Pinpoint the cell where the given text exists, returning its [X, Y] midpoint coordinate. 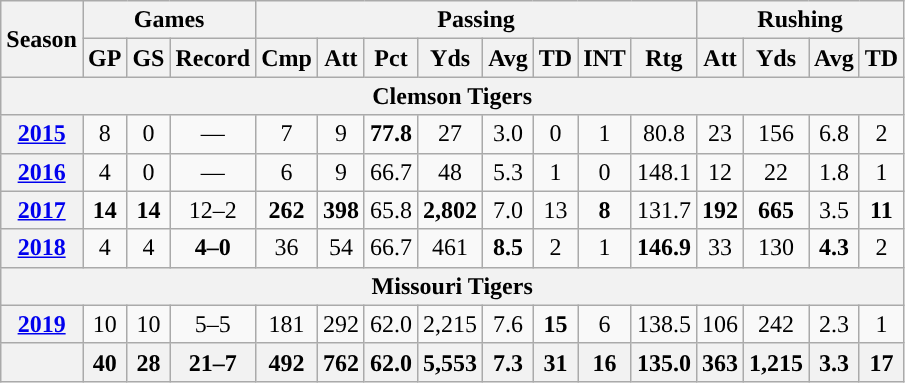
Passing [476, 20]
27 [450, 134]
23 [720, 134]
146.9 [664, 248]
292 [340, 324]
2019 [42, 324]
Record [213, 58]
5,553 [450, 362]
GS [148, 58]
4.3 [834, 248]
22 [776, 172]
GP [104, 58]
138.5 [664, 324]
5.3 [508, 172]
Clemson Tigers [452, 96]
363 [720, 362]
8.5 [508, 248]
6.8 [834, 134]
3.3 [834, 362]
156 [776, 134]
54 [340, 248]
Pct [390, 58]
Missouri Tigers [452, 286]
40 [104, 362]
4–0 [213, 248]
1,215 [776, 362]
7.0 [508, 210]
2.3 [834, 324]
492 [287, 362]
31 [555, 362]
INT [605, 58]
2,215 [450, 324]
131.7 [664, 210]
106 [720, 324]
Rtg [664, 58]
80.8 [664, 134]
130 [776, 248]
461 [450, 248]
13 [555, 210]
Season [42, 39]
181 [287, 324]
33 [720, 248]
242 [776, 324]
12–2 [213, 210]
665 [776, 210]
28 [148, 362]
7.3 [508, 362]
3.5 [834, 210]
65.8 [390, 210]
17 [881, 362]
Games [168, 20]
148.1 [664, 172]
262 [287, 210]
3.0 [508, 134]
48 [450, 172]
7 [287, 134]
2017 [42, 210]
7.6 [508, 324]
15 [555, 324]
398 [340, 210]
16 [605, 362]
5–5 [213, 324]
Rushing [800, 20]
2018 [42, 248]
2,802 [450, 210]
762 [340, 362]
1.8 [834, 172]
12 [720, 172]
11 [881, 210]
192 [720, 210]
36 [287, 248]
77.8 [390, 134]
135.0 [664, 362]
2016 [42, 172]
21–7 [213, 362]
2015 [42, 134]
Cmp [287, 58]
